For the text-containing cell, return its midpoint in (X, Y) coordinate format. 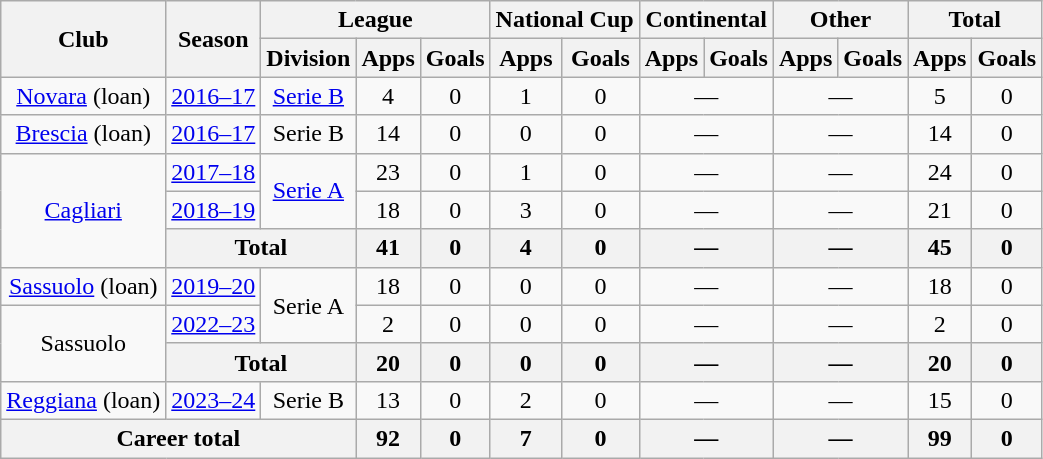
41 (388, 248)
Season (214, 39)
21 (940, 210)
Novara (loan) (84, 96)
Continental (706, 20)
League (376, 20)
15 (940, 400)
23 (388, 172)
Sassuolo (84, 343)
2019–20 (214, 286)
5 (940, 96)
2018–19 (214, 210)
2023–24 (214, 400)
Brescia (loan) (84, 134)
Career total (178, 438)
45 (940, 248)
3 (526, 210)
Club (84, 39)
2022–23 (214, 324)
13 (388, 400)
Sassuolo (loan) (84, 286)
Other (840, 20)
99 (940, 438)
2017–18 (214, 172)
7 (526, 438)
National Cup (564, 20)
Reggiana (loan) (84, 400)
24 (940, 172)
Division (308, 58)
Cagliari (84, 210)
92 (388, 438)
